Search for the cell housing the specified text and yield its (X, Y) center coordinate. 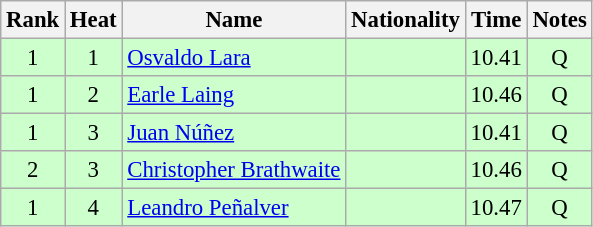
Rank (33, 20)
Leandro Peñalver (234, 208)
Name (234, 20)
Nationality (406, 20)
Earle Laing (234, 95)
Notes (560, 20)
Heat (94, 20)
Time (496, 20)
Juan Núñez (234, 133)
10.47 (496, 208)
Christopher Brathwaite (234, 170)
Osvaldo Lara (234, 58)
4 (94, 208)
